Return [X, Y] of the center of cell containing provided text 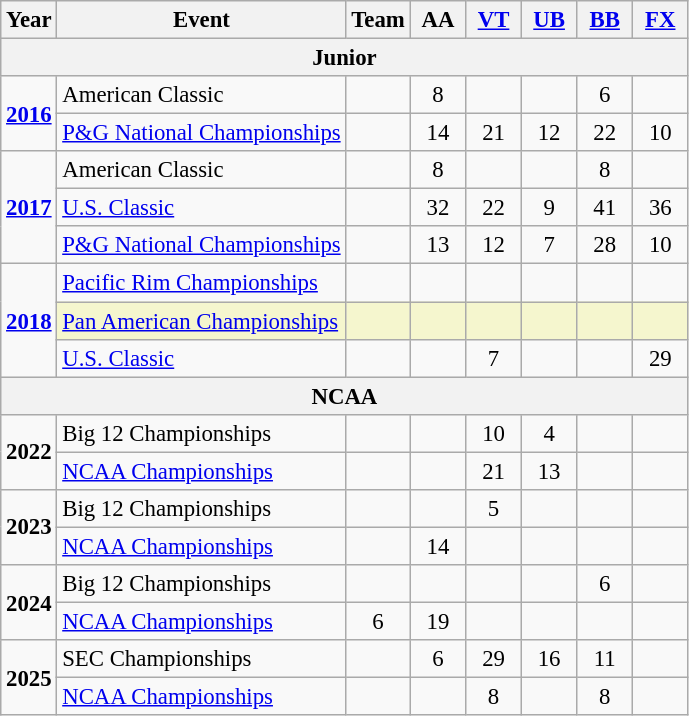
2022 [29, 452]
5 [494, 509]
28 [605, 245]
36 [661, 208]
19 [438, 621]
Pan American Championships [202, 321]
SEC Championships [202, 659]
2024 [29, 602]
VT [494, 20]
2025 [29, 678]
32 [438, 208]
Junior [344, 58]
16 [549, 659]
BB [605, 20]
Year [29, 20]
AA [438, 20]
2018 [29, 320]
11 [605, 659]
NCAA [344, 396]
2023 [29, 528]
9 [549, 208]
Pacific Rim Championships [202, 283]
4 [549, 433]
Event [202, 20]
2017 [29, 208]
FX [661, 20]
UB [549, 20]
2016 [29, 114]
Team [378, 20]
41 [605, 208]
